From the cell containing the given text, extract its center point as [x, y] coordinate. 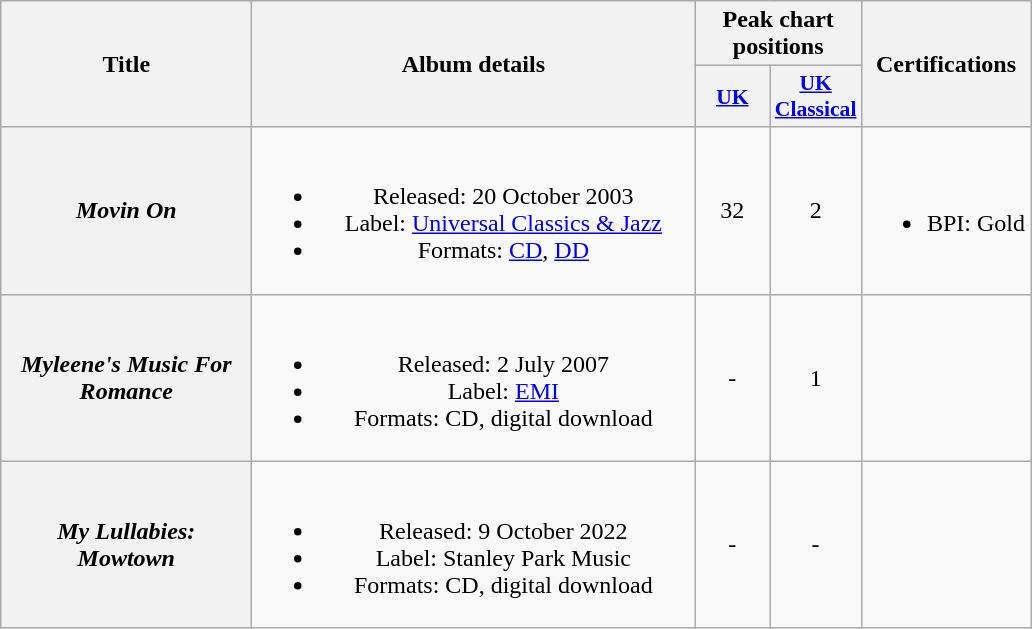
Released: 9 October 2022Label: Stanley Park MusicFormats: CD, digital download [474, 544]
Movin On [126, 210]
Released: 2 July 2007Label: EMIFormats: CD, digital download [474, 378]
UKClassical [816, 96]
BPI: Gold [946, 210]
Certifications [946, 64]
Album details [474, 64]
2 [816, 210]
32 [732, 210]
Myleene's Music For Romance [126, 378]
Released: 20 October 2003Label: Universal Classics & JazzFormats: CD, DD [474, 210]
UK [732, 96]
Title [126, 64]
Peak chart positions [778, 34]
My Lullabies: Mowtown [126, 544]
1 [816, 378]
